Return the [X, Y] coordinate for the center point of the cell that contains the specified text.  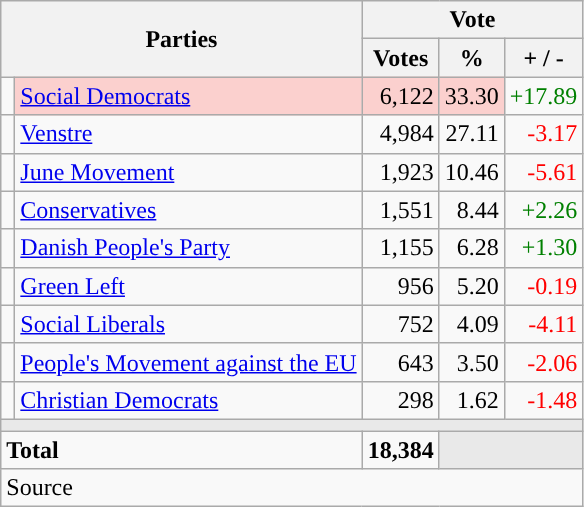
Parties [182, 39]
-3.17 [544, 134]
-4.11 [544, 324]
Votes [400, 58]
Christian Democrats [188, 400]
Source [292, 488]
4,984 [400, 134]
956 [400, 286]
1,923 [400, 172]
Venstre [188, 134]
33.30 [472, 96]
June Movement [188, 172]
10.46 [472, 172]
1.62 [472, 400]
+2.26 [544, 210]
+ / - [544, 58]
8.44 [472, 210]
1,155 [400, 248]
-0.19 [544, 286]
Social Democrats [188, 96]
643 [400, 362]
1,551 [400, 210]
People's Movement against the EU [188, 362]
18,384 [400, 449]
298 [400, 400]
Social Liberals [188, 324]
Danish People's Party [188, 248]
Total [182, 449]
3.50 [472, 362]
+17.89 [544, 96]
-1.48 [544, 400]
4.09 [472, 324]
Conservatives [188, 210]
6,122 [400, 96]
+1.30 [544, 248]
-5.61 [544, 172]
6.28 [472, 248]
5.20 [472, 286]
Vote [472, 20]
752 [400, 324]
-2.06 [544, 362]
27.11 [472, 134]
Green Left [188, 286]
% [472, 58]
